Return the [X, Y] coordinate for the center point of the cell that contains the specified text.  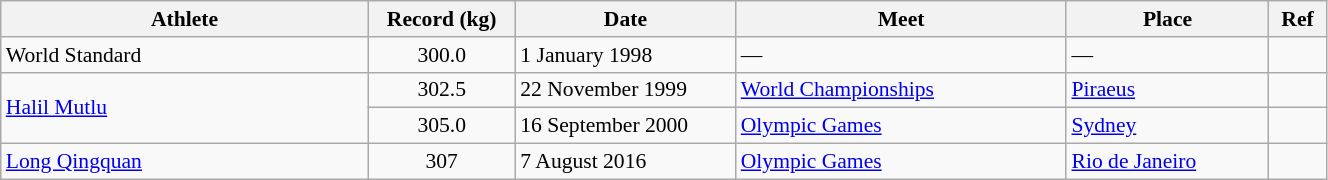
Date [625, 19]
Sydney [1167, 126]
7 August 2016 [625, 162]
Piraeus [1167, 90]
302.5 [442, 90]
World Standard [184, 55]
Meet [902, 19]
World Championships [902, 90]
Ref [1298, 19]
Rio de Janeiro [1167, 162]
Halil Mutlu [184, 108]
307 [442, 162]
Place [1167, 19]
16 September 2000 [625, 126]
22 November 1999 [625, 90]
Athlete [184, 19]
1 January 1998 [625, 55]
305.0 [442, 126]
Record (kg) [442, 19]
300.0 [442, 55]
Long Qingquan [184, 162]
